Return (X, Y) of the center of cell containing provided text 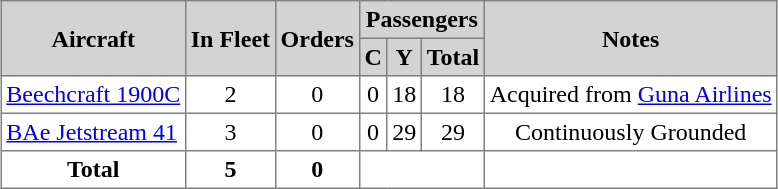
In Fleet (231, 38)
Acquired from Guna Airlines (630, 95)
Notes (630, 38)
Aircraft (93, 38)
Y (404, 57)
5 (231, 170)
BAe Jetstream 41 (93, 132)
Beechcraft 1900C (93, 95)
3 (231, 132)
2 (231, 95)
Passengers (422, 20)
Orders (317, 38)
C (373, 57)
Continuously Grounded (630, 132)
